For the text-containing cell, return its midpoint in (x, y) coordinate format. 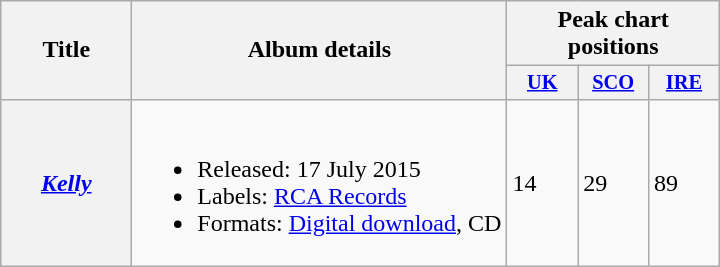
89 (684, 182)
29 (614, 182)
IRE (684, 83)
Released: 17 July 2015Labels: RCA RecordsFormats: Digital download, CD (320, 182)
Peak chart positions (614, 34)
Kelly (66, 182)
14 (542, 182)
UK (542, 83)
Title (66, 50)
SCO (614, 83)
Album details (320, 50)
